Extract the (X, Y) coordinate from the center of the cell holding the provided text.  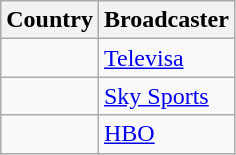
Country (50, 20)
HBO (166, 134)
Sky Sports (166, 96)
Televisa (166, 58)
Broadcaster (166, 20)
